Provide the [x, y] coordinate of the cell's center where the given text is located.  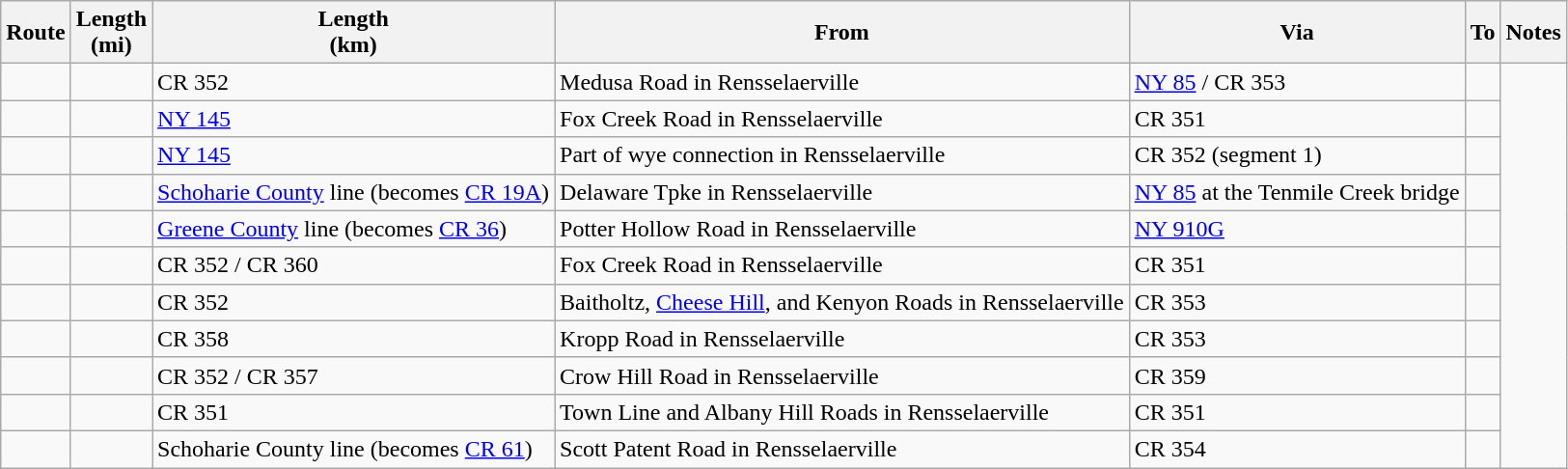
CR 354 [1297, 449]
CR 352 / CR 357 [353, 375]
CR 359 [1297, 375]
Greene County line (becomes CR 36) [353, 229]
Town Line and Albany Hill Roads in Rensselaerville [842, 412]
CR 352 / CR 360 [353, 265]
Kropp Road in Rensselaerville [842, 339]
Scott Patent Road in Rensselaerville [842, 449]
Length(km) [353, 33]
NY 85 / CR 353 [1297, 82]
Schoharie County line (becomes CR 19A) [353, 192]
NY 85 at the Tenmile Creek bridge [1297, 192]
NY 910G [1297, 229]
To [1482, 33]
Part of wye connection in Rensselaerville [842, 155]
Length(mi) [111, 33]
Schoharie County line (becomes CR 61) [353, 449]
Baitholtz, Cheese Hill, and Kenyon Roads in Rensselaerville [842, 302]
Route [36, 33]
From [842, 33]
Notes [1533, 33]
Medusa Road in Rensselaerville [842, 82]
Crow Hill Road in Rensselaerville [842, 375]
Via [1297, 33]
Potter Hollow Road in Rensselaerville [842, 229]
Delaware Tpke in Rensselaerville [842, 192]
CR 352 (segment 1) [1297, 155]
CR 358 [353, 339]
